Return the (X, Y) coordinate for the center point of the cell that contains the specified text.  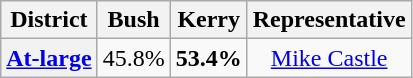
Kerry (208, 20)
Bush (134, 20)
53.4% (208, 58)
At-large (49, 58)
Representative (329, 20)
45.8% (134, 58)
District (49, 20)
Mike Castle (329, 58)
